Find where the given text appears and provide that cell's center as (x, y) coordinate. 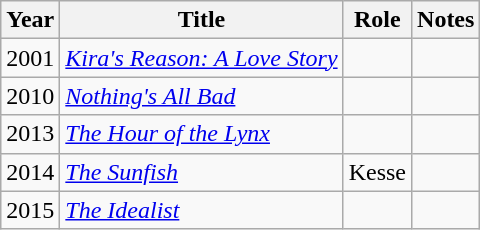
Nothing's All Bad (202, 96)
Kesse (377, 172)
The Sunfish (202, 172)
2013 (30, 134)
The Idealist (202, 210)
Year (30, 20)
Kira's Reason: A Love Story (202, 58)
Title (202, 20)
2015 (30, 210)
2010 (30, 96)
2001 (30, 58)
Role (377, 20)
2014 (30, 172)
The Hour of the Lynx (202, 134)
Notes (446, 20)
